Output the (x, y) coordinate of the center of the cell containing the given text.  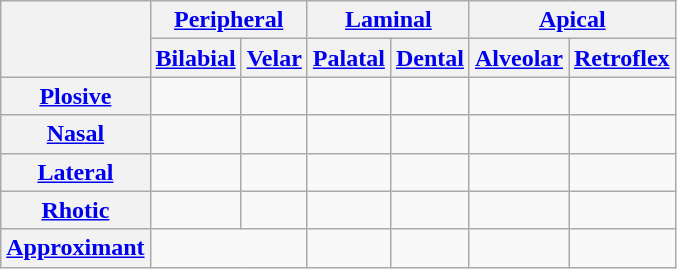
Retroflex (622, 58)
Dental (430, 58)
Velar (274, 58)
Nasal (76, 134)
Laminal (388, 20)
Plosive (76, 96)
Apical (572, 20)
Approximant (76, 248)
Lateral (76, 172)
Alveolar (518, 58)
Peripheral (228, 20)
Bilabial (196, 58)
Palatal (348, 58)
Rhotic (76, 210)
